Provide the [X, Y] coordinate of the cell's center where the given text is located.  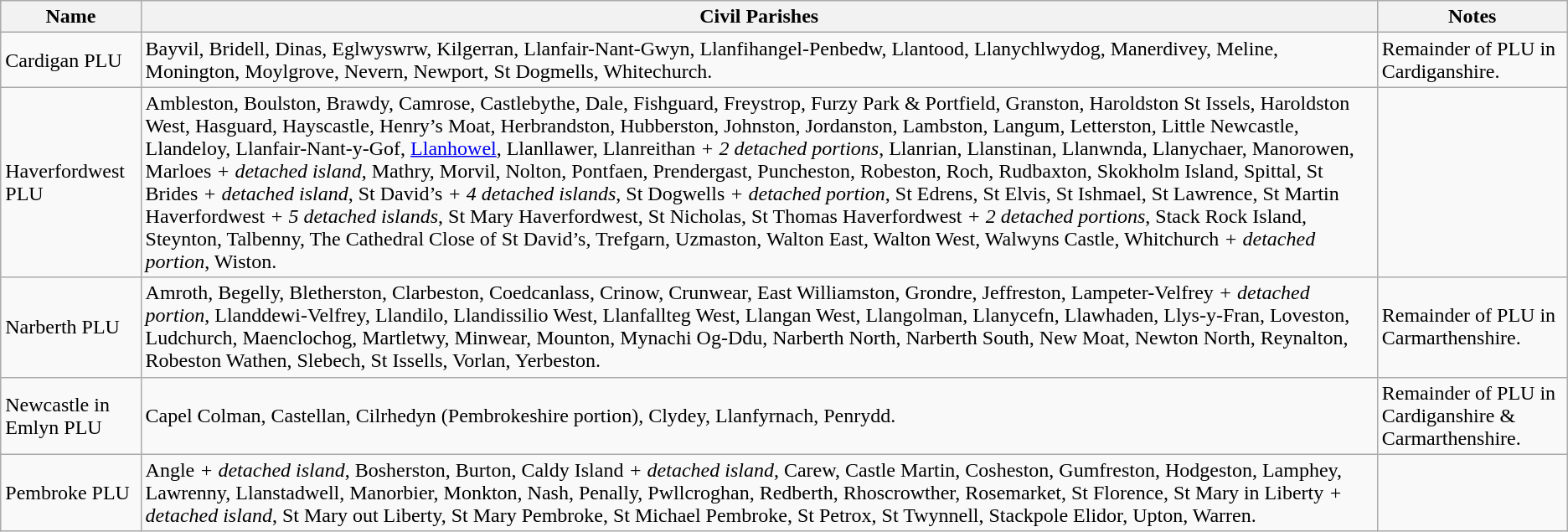
Pembroke PLU [70, 493]
Name [70, 17]
Newcastle in Emlyn PLU [70, 416]
Notes [1473, 17]
Cardigan PLU [70, 60]
Remainder of PLU in Cardiganshire & Carmarthenshire. [1473, 416]
Narberth PLU [70, 327]
Remainder of PLU in Carmarthenshire. [1473, 327]
Haverfordwest PLU [70, 183]
Capel Colman, Castellan, Cilrhedyn (Pembrokeshire portion), Clydey, Llanfyrnach, Penrydd. [759, 416]
Civil Parishes [759, 17]
Remainder of PLU in Cardiganshire. [1473, 60]
